Detect which cell encompasses the target text, then output its [X, Y] center coordinate. 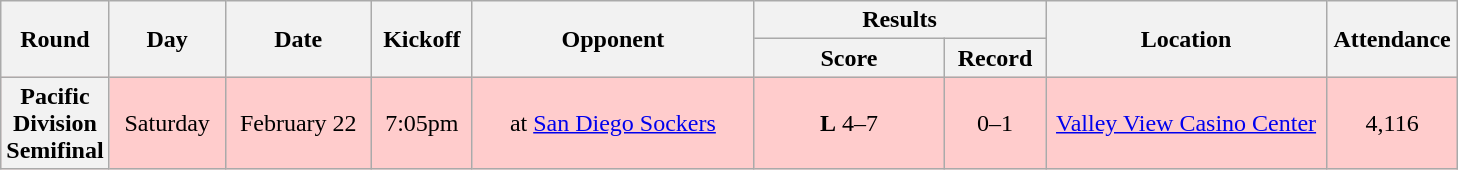
7:05pm [422, 123]
L 4–7 [848, 123]
Location [1186, 39]
0–1 [994, 123]
Round [55, 39]
Results [899, 20]
Saturday [167, 123]
4,116 [1392, 123]
Opponent [612, 39]
Record [994, 58]
at San Diego Sockers [612, 123]
Score [848, 58]
Pacific Division Semifinal [55, 123]
Kickoff [422, 39]
February 22 [298, 123]
Day [167, 39]
Valley View Casino Center [1186, 123]
Attendance [1392, 39]
Date [298, 39]
